Capture the cell that displays the provided text and extract its [x, y] central coordinate. 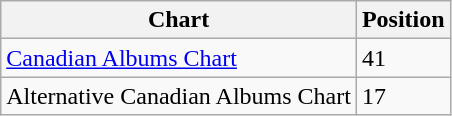
Alternative Canadian Albums Chart [179, 96]
17 [403, 96]
Position [403, 20]
41 [403, 58]
Canadian Albums Chart [179, 58]
Chart [179, 20]
